Search for the cell housing the specified text and yield its [x, y] center coordinate. 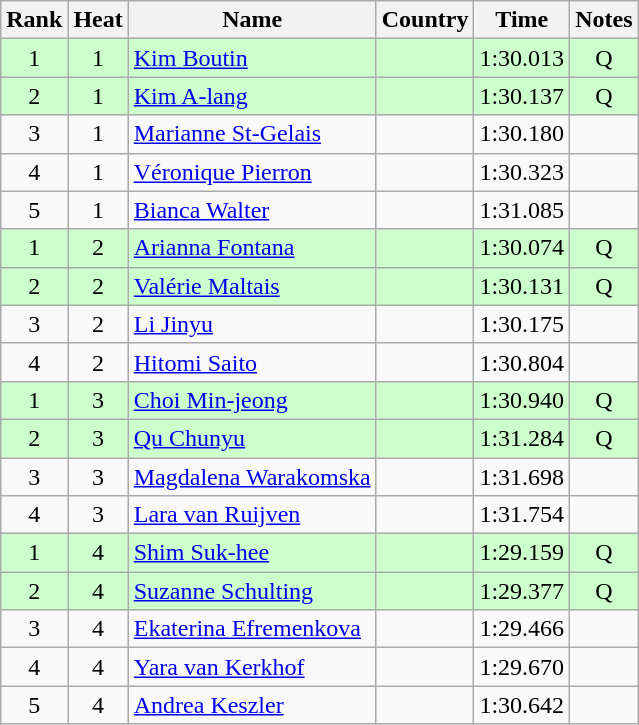
Andrea Keszler [252, 705]
1:30.074 [522, 248]
1:30.131 [522, 286]
1:31.754 [522, 515]
1:31.085 [522, 210]
1:29.159 [522, 553]
Suzanne Schulting [252, 591]
1:29.670 [522, 667]
Qu Chunyu [252, 438]
Magdalena Warakomska [252, 477]
Valérie Maltais [252, 286]
Arianna Fontana [252, 248]
Heat [98, 20]
1:29.377 [522, 591]
1:30.180 [522, 134]
Time [522, 20]
1:30.137 [522, 96]
Country [425, 20]
Name [252, 20]
1:30.804 [522, 362]
1:30.642 [522, 705]
Yara van Kerkhof [252, 667]
Lara van Ruijven [252, 515]
Kim Boutin [252, 58]
Notes [604, 20]
1:29.466 [522, 629]
1:30.175 [522, 324]
Shim Suk-hee [252, 553]
Choi Min-jeong [252, 400]
Kim A-lang [252, 96]
1:30.013 [522, 58]
Li Jinyu [252, 324]
1:31.698 [522, 477]
1:30.940 [522, 400]
1:31.284 [522, 438]
Bianca Walter [252, 210]
Véronique Pierron [252, 172]
Ekaterina Efremenkova [252, 629]
Marianne St-Gelais [252, 134]
Rank [34, 20]
Hitomi Saito [252, 362]
1:30.323 [522, 172]
